Return [x, y] of the center of cell containing provided text 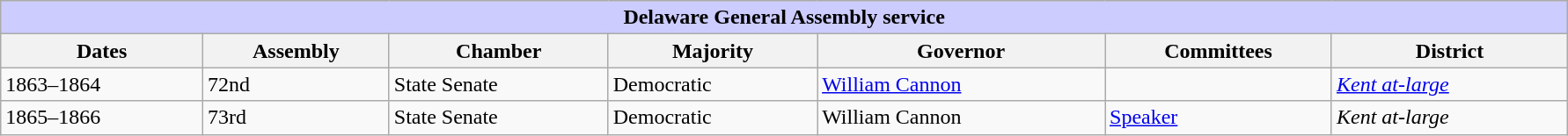
District [1449, 51]
Dates [102, 51]
Chamber [498, 51]
Delaware General Assembly service [785, 18]
Speaker [1219, 118]
1865–1866 [102, 118]
73rd [297, 118]
Majority [713, 51]
Assembly [297, 51]
1863–1864 [102, 84]
72nd [297, 84]
Governor [961, 51]
Committees [1219, 51]
